Provide the (X, Y) coordinate of the cell's center where the given text is located.  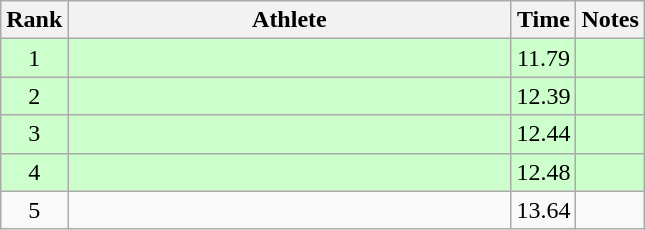
Notes (610, 20)
5 (34, 210)
12.39 (544, 96)
2 (34, 96)
Rank (34, 20)
4 (34, 172)
11.79 (544, 58)
Time (544, 20)
3 (34, 134)
12.44 (544, 134)
Athlete (290, 20)
13.64 (544, 210)
12.48 (544, 172)
1 (34, 58)
